Return the [X, Y] coordinate for the center point of the cell that contains the specified text.  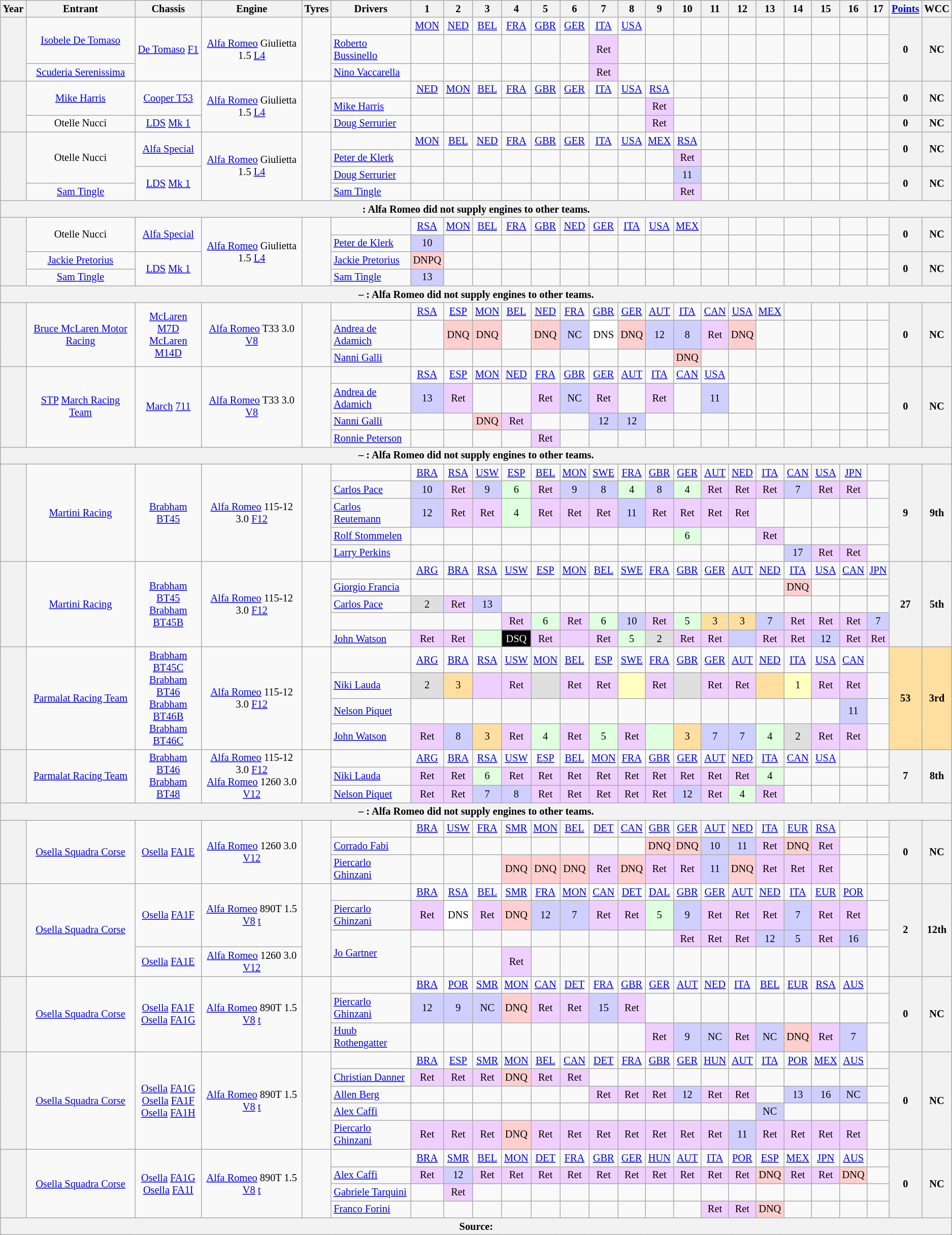
Alfa Romeo 115-12 3.0 F12Alfa Romeo 1260 3.0 V12 [252, 776]
Drivers [371, 9]
Chassis [169, 9]
Giorgio Francia [371, 587]
3rd [937, 698]
Osella FA1GOsella FA1FOsella FA1H [169, 1100]
27 [905, 604]
Source: [476, 1226]
Entrant [80, 9]
53 [905, 698]
Huub Rothengatter [371, 1037]
Rolf Stommelen [371, 536]
Osella FA1GOsella FA1I [169, 1184]
Jo Gartner [371, 953]
Larry Perkins [371, 553]
WCC [937, 9]
Ronnie Peterson [371, 438]
Brabham BT45CBrabham BT46Brabham BT46BBrabham BT46C [169, 698]
Osella FA1FOsella FA1G [169, 1014]
Allen Berg [371, 1094]
: Alfa Romeo did not supply engines to other teams. [476, 209]
Brabham BT46Brabham BT48 [169, 776]
Brabham BT45 [169, 513]
Points [905, 9]
De Tomaso F1 [169, 49]
Roberto Bussinello [371, 49]
Tyres [317, 9]
Engine [252, 9]
Brabham BT45Brabham BT45B [169, 604]
14 [798, 9]
Osella FA1F [169, 915]
Christian Danner [371, 1078]
Isobele De Tomaso [80, 41]
March 711 [169, 406]
8th [937, 776]
Franco Forini [371, 1209]
Nino Vaccarella [371, 72]
STP March Racing Team [80, 406]
DSQ [516, 639]
Gabriele Tarquini [371, 1192]
Year [13, 9]
DAL [659, 892]
Corrado Fabi [371, 846]
12th [937, 930]
DNPQ [428, 260]
9th [937, 513]
Bruce McLaren Motor Racing [80, 334]
5th [937, 604]
Carlos Reutemann [371, 513]
Scuderia Serenissima [80, 72]
McLaren M7DMcLaren M14D [169, 334]
Cooper T53 [169, 97]
